Scan for the cell matching the given text and deliver its [x, y] coordinate at center. 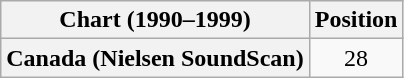
Position [356, 20]
Chart (1990–1999) [155, 20]
28 [356, 58]
Canada (Nielsen SoundScan) [155, 58]
